From the cell containing the given text, extract its center point as (X, Y) coordinate. 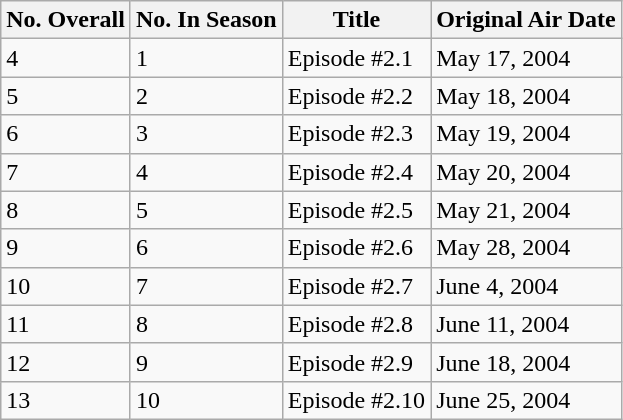
June 11, 2004 (526, 324)
11 (66, 324)
May 28, 2004 (526, 248)
1 (206, 58)
June 18, 2004 (526, 362)
May 17, 2004 (526, 58)
Episode #2.10 (356, 400)
3 (206, 134)
Episode #2.4 (356, 172)
June 4, 2004 (526, 286)
May 18, 2004 (526, 96)
Episode #2.2 (356, 96)
May 19, 2004 (526, 134)
13 (66, 400)
Episode #2.9 (356, 362)
June 25, 2004 (526, 400)
Episode #2.1 (356, 58)
Title (356, 20)
May 21, 2004 (526, 210)
Episode #2.7 (356, 286)
12 (66, 362)
Original Air Date (526, 20)
2 (206, 96)
No. In Season (206, 20)
Episode #2.3 (356, 134)
Episode #2.6 (356, 248)
May 20, 2004 (526, 172)
No. Overall (66, 20)
Episode #2.8 (356, 324)
Episode #2.5 (356, 210)
